Capture the cell that displays the provided text and extract its (x, y) central coordinate. 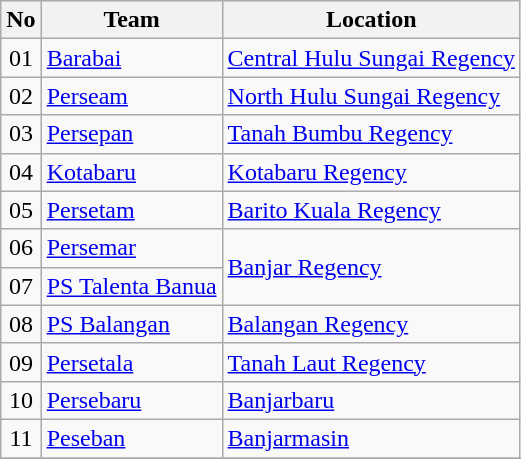
Barabai (132, 58)
Barito Kuala Regency (371, 210)
Central Hulu Sungai Regency (371, 58)
Kotabaru (132, 172)
Balangan Regency (371, 324)
Persetam (132, 210)
02 (21, 96)
11 (21, 438)
Tanah Bumbu Regency (371, 134)
07 (21, 286)
Persetala (132, 362)
Location (371, 20)
06 (21, 248)
Banjar Regency (371, 267)
Persebaru (132, 400)
05 (21, 210)
Team (132, 20)
No (21, 20)
Tanah Laut Regency (371, 362)
Peseban (132, 438)
Persemar (132, 248)
Banjarmasin (371, 438)
10 (21, 400)
08 (21, 324)
Kotabaru Regency (371, 172)
04 (21, 172)
03 (21, 134)
Banjarbaru (371, 400)
PS Balangan (132, 324)
PS Talenta Banua (132, 286)
Persepan (132, 134)
01 (21, 58)
North Hulu Sungai Regency (371, 96)
09 (21, 362)
Perseam (132, 96)
